From the cell containing the given text, extract its center point as (X, Y) coordinate. 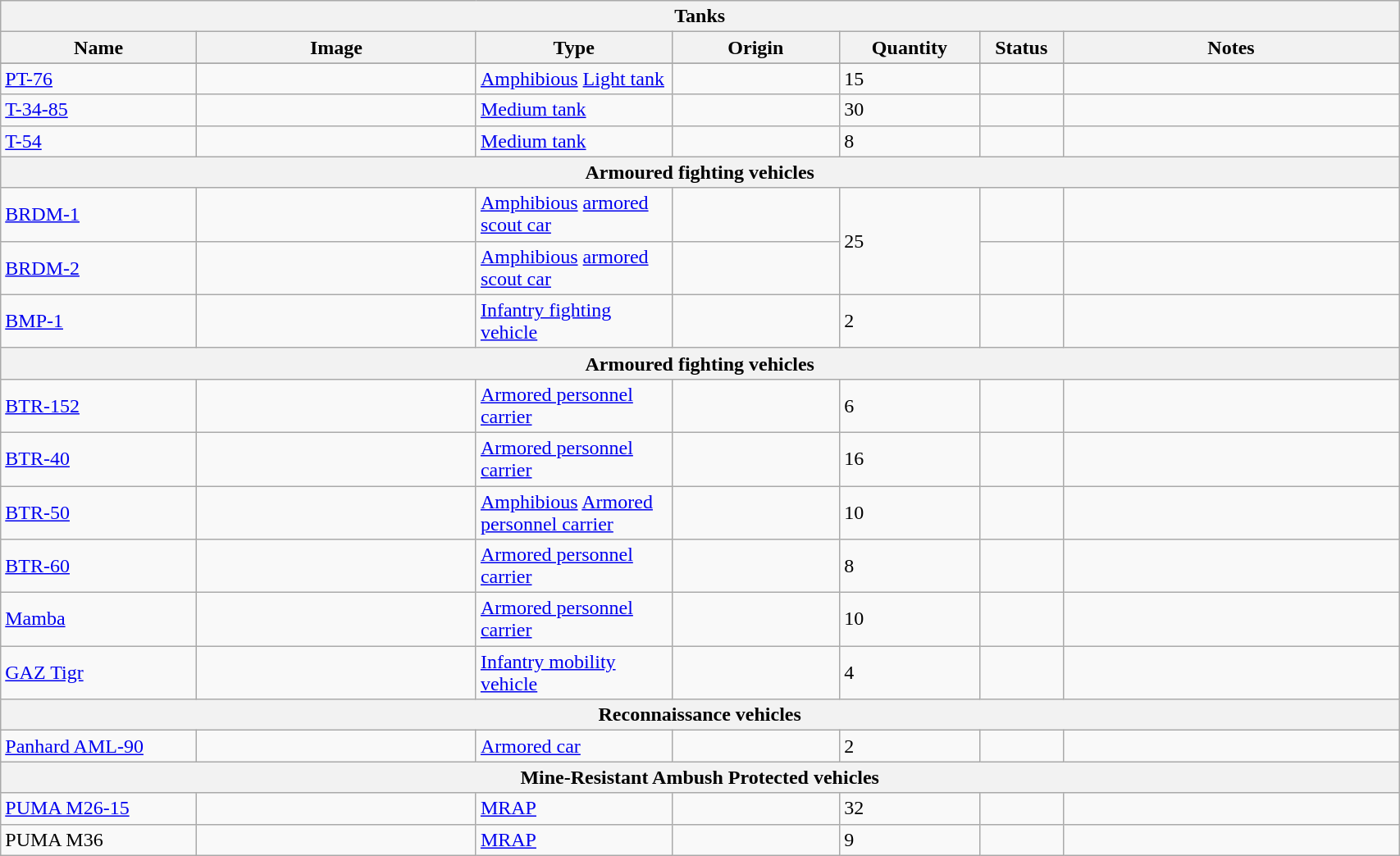
32 (910, 808)
Mamba (98, 620)
PUMA M26-15 (98, 808)
Infantry mobility vehicle (574, 672)
T-54 (98, 141)
Status (1021, 48)
Origin (756, 48)
BRDM-2 (98, 267)
Name (98, 48)
Type (574, 48)
Reconnaissance vehicles (700, 715)
25 (910, 241)
Quantity (910, 48)
BTR-40 (98, 459)
T-34-85 (98, 110)
6 (910, 405)
BRDM-1 (98, 215)
GAZ Tigr (98, 672)
BMP-1 (98, 321)
BTR-152 (98, 405)
Armored car (574, 746)
Mine-Resistant Ambush Protected vehicles (700, 777)
Amphibious Armored personnel carrier (574, 512)
PT-76 (98, 79)
BTR-50 (98, 512)
PUMA M36 (98, 840)
16 (910, 459)
Tanks (700, 16)
Image (336, 48)
4 (910, 672)
Amphibious Light tank (574, 79)
Panhard AML-90 (98, 746)
BTR-60 (98, 566)
9 (910, 840)
30 (910, 110)
Notes (1230, 48)
Infantry fighting vehicle (574, 321)
15 (910, 79)
